Determine the (X, Y) coordinate at the center of the cell enclosing the given text.  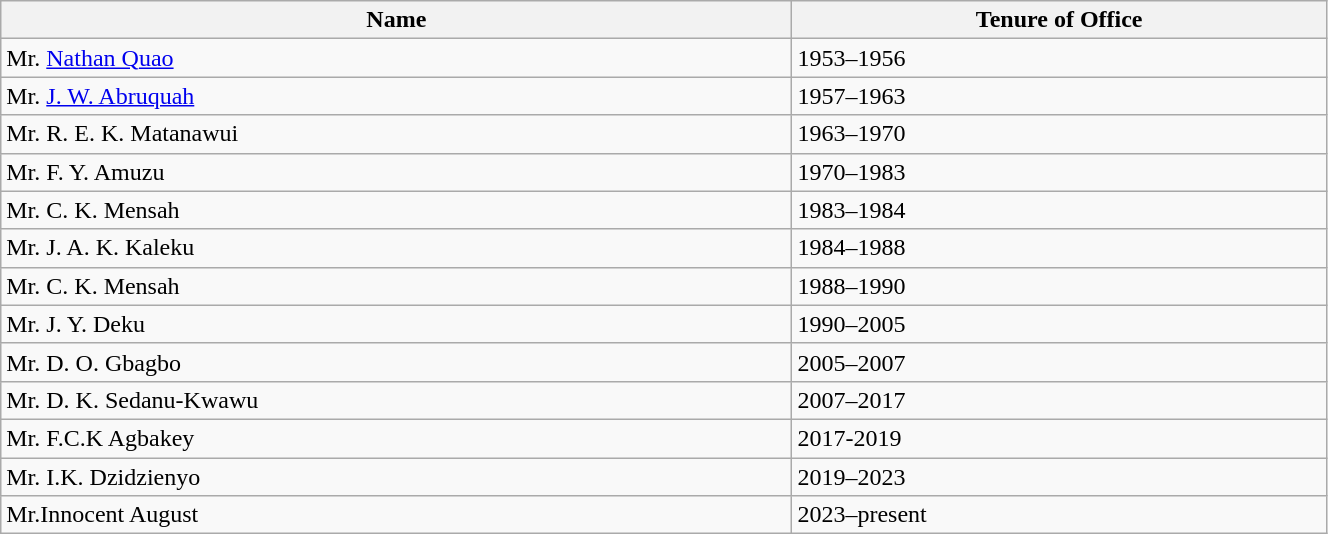
1990–2005 (1060, 324)
Mr. J. A. K. Kaleku (396, 248)
Mr. Nathan Quao (396, 58)
2007–2017 (1060, 400)
Name (396, 20)
2023–present (1060, 515)
Mr. R. E. K. Matanawui (396, 134)
2017-2019 (1060, 438)
1984–1988 (1060, 248)
1963–1970 (1060, 134)
2019–2023 (1060, 477)
Mr. J. W. Abruquah (396, 96)
Tenure of Office (1060, 20)
Mr. D. O. Gbagbo (396, 362)
Mr. D. K. Sedanu-Kwawu (396, 400)
1983–1984 (1060, 210)
1957–1963 (1060, 96)
1953–1956 (1060, 58)
1988–1990 (1060, 286)
Mr. I.K. Dzidzienyo (396, 477)
Mr. F.C.K Agbakey (396, 438)
Mr.Innocent August (396, 515)
2005–2007 (1060, 362)
1970–1983 (1060, 172)
Mr. J. Y. Deku (396, 324)
Mr. F. Y. Amuzu (396, 172)
